Determine the [X, Y] coordinate at the center of the cell enclosing the given text.  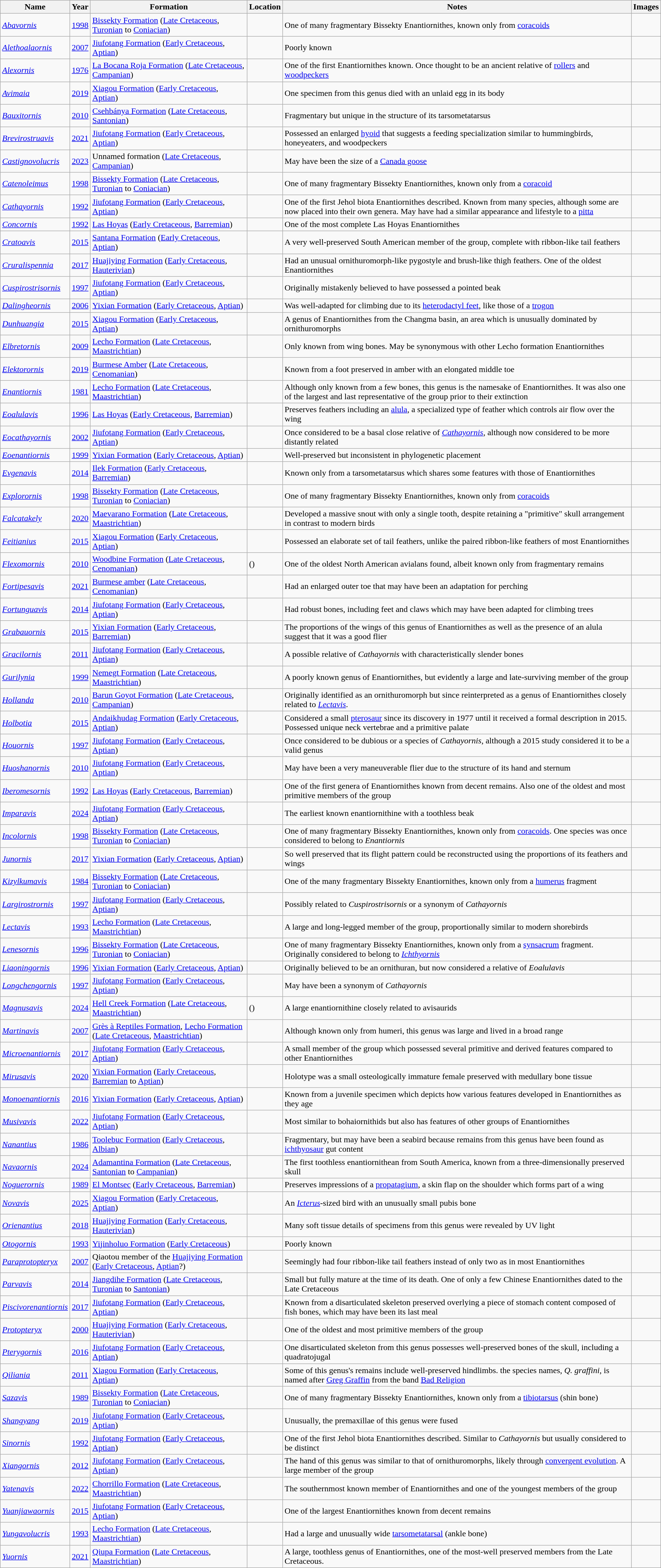
Protopteryx [35, 1330]
Liaoningornis [35, 968]
Had robust bones, including feet and claws which may have been adapted for climbing trees [457, 609]
Known from a foot preserved in amber with an elongated middle toe [457, 369]
Navaornis [35, 1167]
Qiaotou member of the Huajiying Formation (Early Cretaceous, Aptian?) [169, 1262]
Burmese amber (Late Cretaceous, Cenomanian) [169, 586]
Possessed an enlarged hyoid that suggests a feeding specialization similar to hummingbirds, honeyeaters, and woodpeckers [457, 138]
Originally believed to be an ornithuran, but now considered a relative of Eoalulavis [457, 968]
The earliest known enantiornithine with a toothless beak [457, 813]
Holotype was a small osteologically immature female preserved with medullary bone tissue [457, 1076]
Evgenavis [35, 473]
The hand of this genus was similar to that of ornithuromorphs, likely through convergent evolution. A large member of the group [457, 1466]
Novavis [35, 1203]
Originally identified as an ornithuromorph but since reinterpreted as a genus of Enantiornithes closely related to Lectavis. [457, 700]
Unusually, the premaxillae of this genus were fused [457, 1421]
Dalingheornis [35, 306]
La Bocana Roja Formation (Late Cretaceous, Campanian) [169, 70]
One of the oldest North American avialans found, albeit known only from fragmentary remains [457, 563]
Chorrillo Formation (Late Cretaceous, Maastrichtian) [169, 1488]
One of the many fragmentary Bissekty Enantiornithes, known only from a humerus fragment [457, 881]
Abavornis [35, 25]
Some of this genus's remains include well-preserved hindlimbs. the species names, Q. graffini, is named after Greg Graffin from the band Bad Religion [457, 1375]
Fortunguavis [35, 609]
Possessed an elaborate set of tail feathers, unlike the paired ribbon-like feathers of most Enantiornithes [457, 541]
An Icterus-sized bird with an unusually small pubis bone [457, 1203]
Orienantius [35, 1225]
One of the first Jehol biota Enantiornithes described. Similar to Cathayornis but usually considered to be distinct [457, 1443]
The southernmost known member of Enantiornithes and one of the youngest members of the group [457, 1488]
Year [80, 7]
Cuspirostrisornis [35, 288]
Name [35, 7]
Notes [457, 7]
Lectavis [35, 927]
Incolornis [35, 836]
Nanantius [35, 1144]
Formation [169, 7]
Shangyang [35, 1421]
2023 [80, 161]
Maevarano Formation (Late Cretaceous, Maastrichtian) [169, 518]
Santana Formation (Early Cretaceous, Aptian) [169, 242]
Magnusavis [35, 1008]
Avimaia [35, 93]
Yixian Formation (Early Cretaceous, Barremian) [169, 632]
Was well-adapted for climbing due to its heterodactyl feet, like those of a trogon [457, 306]
Preserves impressions of a propatagium, a skin flap on the shoulder which forms part of a wing [457, 1185]
Barun Goyot Formation (Late Cretaceous, Campanian) [169, 700]
May have been a very maneuverable flier due to the structure of its hand and sternum [457, 768]
The first toothless enantiornithean from South America, known from a three-dimensionally preserved skull [457, 1167]
Alexornis [35, 70]
2009 [80, 347]
One of the largest Enantiornithes known from decent remains [457, 1511]
Brevirostruavis [35, 138]
Alethoalaornis [35, 47]
One of the first genera of Enantiornithes known from decent remains. Also one of the oldest and most primitive members of the group [457, 791]
Cathayornis [35, 206]
Bauxitornis [35, 116]
2002 [80, 437]
Noguerornis [35, 1185]
Adamantina Formation (Late Cretaceous, Santonian to Campanian) [169, 1167]
Burmese Amber (Late Cretaceous, Cenomanian) [169, 369]
Unnamed formation (Late Cretaceous, Campanian) [169, 161]
Sinornis [35, 1443]
1981 [80, 392]
Fragmentary, but may have been a seabird because remains from this genus have been found as ichthyosaur gut content [457, 1144]
A large, toothless genus of Enantiornithes, one of the most-well preserved members from the Late Cretaceous. [457, 1556]
Gurilynia [35, 677]
So well preserved that its flight pattern could be reconstructed using the proportions of its feathers and wings [457, 858]
Ilek Formation (Early Cretaceous, Barremian) [169, 473]
One disarticulated skeleton from this genus possesses well-preserved bones of the skull, including a quadratojugal [457, 1352]
Longchengornis [35, 985]
Castignovolucris [35, 161]
Grès à Reptiles Formation, Lecho Formation (Late Cretaceous, Maastrichtian) [169, 1031]
Known from a disarticulated skeleton preserved overlying a piece of stomach content composed of fish bones, which may have been its last meal [457, 1307]
Enantiornis [35, 392]
1986 [80, 1144]
Xiangornis [35, 1466]
A very well-preserved South American member of the group, complete with ribbon-like tail feathers [457, 242]
Yatenavis [35, 1488]
Possibly related to Cuspirostrisornis or a synonym of Cathayornis [457, 904]
2000 [80, 1330]
El Montsec (Early Cretaceous, Barremian) [169, 1185]
Csehbánya Formation (Late Cretaceous, Santonian) [169, 116]
Kizylkumavis [35, 881]
Cruralispennia [35, 265]
Eoenantiornis [35, 455]
1976 [80, 70]
Qiliania [35, 1375]
Most similar to bohaiornithids but also has features of other groups of Enantiornithes [457, 1121]
Martinavis [35, 1031]
Flexomornis [35, 563]
Falcatakely [35, 518]
Dunhuangia [35, 324]
Known only from a tarsometatarsus which shares some features with those of Enantiornithes [457, 473]
Mirusavis [35, 1076]
Junornis [35, 858]
A genus of Enantiornithes from the Changma basin, an area which is unusually dominated by ornithuromorphs [457, 324]
Toolebuc Formation (Early Cretaceous, Albian) [169, 1144]
Otogornis [35, 1243]
Had an unusual ornithuromorph-like pygostyle and brush-like thigh feathers. One of the oldest Enantiornithes [457, 265]
One specimen from this genus died with an unlaid egg in its body [457, 93]
Many soft tissue details of specimens from this genus were revealed by UV light [457, 1225]
One of many fragmentary Bissekty Enantiornithes, known only from a synsacrum fragment. Originally considered to belong to Ichthyornis [457, 949]
Eoalulavis [35, 414]
One of many fragmentary Bissekty Enantiornithes, known only from a tibiotarsus (shin bone) [457, 1397]
Yuornis [35, 1556]
Qiupa Formation (Late Cretaceous, Maastrichtian) [169, 1556]
Yuanjiawaornis [35, 1511]
Known from a juvenile specimen which depicts how various features developed in Enantiornithes as they age [457, 1099]
Woodbine Formation (Late Cretaceous, Cenomanian) [169, 563]
Imparavis [35, 813]
Explorornis [35, 496]
Huoshanornis [35, 768]
Originally mistakenly believed to have possessed a pointed beak [457, 288]
Pterygornis [35, 1352]
Concornis [35, 224]
One of many fragmentary Bissekty Enantiornithes, known only from coracoids. One species was once considered to belong to Enantiornis [457, 836]
Eocathayornis [35, 437]
One of the first Enantiornithes known. Once thought to be an ancient relative of rollers and woodpeckers [457, 70]
Holbotia [35, 722]
Had an enlarged outer toe that may have been an adaptation for perching [457, 586]
Images [646, 7]
Feitianius [35, 541]
Yijinholuo Formation (Early Cretaceous) [169, 1243]
Seemingly had four ribbon-like tail feathers instead of only two as in most Enantiornithes [457, 1262]
2018 [80, 1225]
Hell Creek Formation (Late Cretaceous, Maastrichtian) [169, 1008]
A possible relative of Cathayornis with characteristically slender bones [457, 655]
Preserves feathers including an alula, a specialized type of feather which controls air flow over the wing [457, 414]
Houornis [35, 745]
One of the oldest and most primitive members of the group [457, 1330]
2012 [80, 1466]
1984 [80, 881]
Largirostrornis [35, 904]
A large and long-legged member of the group, proportionally similar to modern shorebirds [457, 927]
Jiangdihe Formation (Late Cretaceous, Turonian to Santonian) [169, 1284]
Had a large and unusually wide tarsometatarsal (ankle bone) [457, 1533]
Hollanda [35, 700]
Cratoavis [35, 242]
Elektorornis [35, 369]
Lenesornis [35, 949]
Andaikhudag Formation (Early Cretaceous, Aptian) [169, 722]
Monoenantiornis [35, 1099]
Yungavolucris [35, 1533]
Parvavis [35, 1284]
Piscivorenantiornis [35, 1307]
Once considered to be dubious or a species of Cathayornis, although a 2015 study considered it to be a valid genus [457, 745]
Well-preserved but inconsistent in phylogenetic placement [457, 455]
Only known from wing bones. May be synonymous with other Lecho formation Enantiornithes [457, 347]
One of many fragmentary Bissekty Enantiornithes, known only from a coracoid [457, 183]
Gracilornis [35, 655]
The proportions of the wings of this genus of Enantiornithes as well as the presence of an alula suggest that it was a good flier [457, 632]
Fragmentary but unique in the structure of its tarsometatarsus [457, 116]
Paraprotopteryx [35, 1262]
Developed a massive snout with only a single tooth, despite retaining a "primitive" skull arrangement in contrast to modern birds [457, 518]
Although known only from humeri, this genus was large and lived in a broad range [457, 1031]
Microenantiornis [35, 1054]
Catenoleimus [35, 183]
Sazavis [35, 1397]
A poorly known genus of Enantiornithes, but evidently a large and late-surviving member of the group [457, 677]
Iberomesornis [35, 791]
One of the most complete Las Hoyas Enantiornithes [457, 224]
May have been the size of a Canada goose [457, 161]
A small member of the group which possessed several primitive and derived features compared to other Enantiornithes [457, 1054]
2006 [80, 306]
May have been a synonym of Cathayornis [457, 985]
A large enantiornithine closely related to avisaurids [457, 1008]
Location [265, 7]
2025 [80, 1203]
Elbretornis [35, 347]
Grabauornis [35, 632]
Musivavis [35, 1121]
Yixian Formation (Early Cretaceous, Barremian to Aptian) [169, 1076]
Small but fully mature at the time of its death. One of only a few Chinese Enantiornithes dated to the Late Cretaceous [457, 1284]
Fortipesavis [35, 586]
Once considered to be a basal close relative of Cathayornis, although now considered to be more distantly related [457, 437]
Nemegt Formation (Late Cretaceous, Maastrichtian) [169, 677]
